For the text-containing cell, return its midpoint in [x, y] coordinate format. 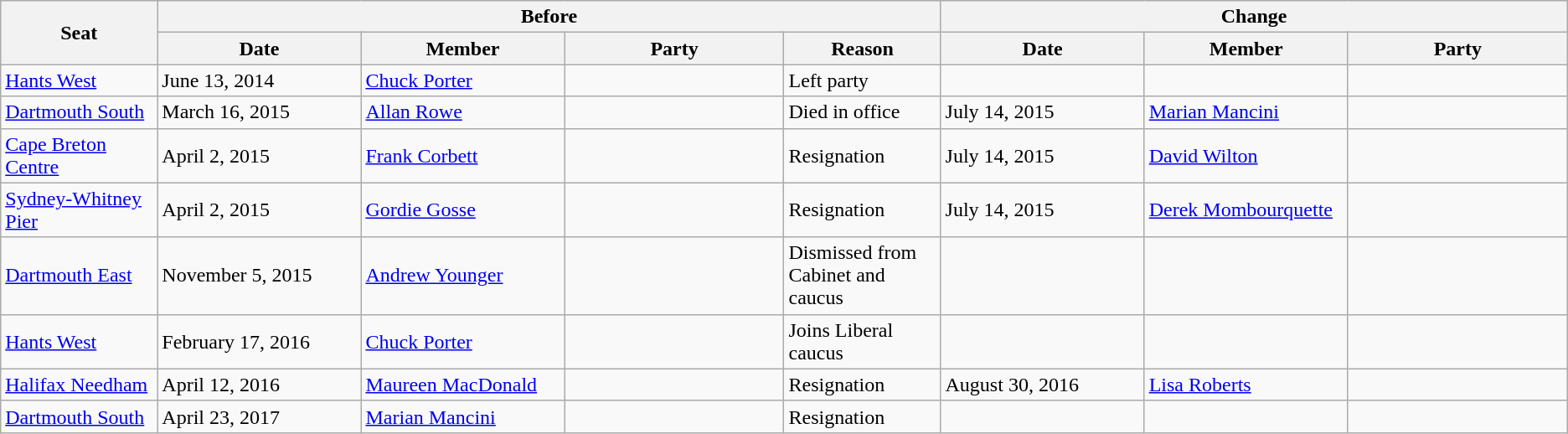
Before [549, 17]
Died in office [863, 112]
April 12, 2016 [260, 385]
Dismissed from Cabinet and caucus [863, 276]
June 13, 2014 [260, 80]
Joins Liberal caucus [863, 342]
November 5, 2015 [260, 276]
February 17, 2016 [260, 342]
Gordie Gosse [462, 209]
Halifax Needham [79, 385]
Change [1254, 17]
Sydney-Whitney Pier [79, 209]
Maureen MacDonald [462, 385]
Andrew Younger [462, 276]
Reason [863, 49]
August 30, 2016 [1042, 385]
Allan Rowe [462, 112]
Lisa Roberts [1246, 385]
Seat [79, 33]
Derek Mombourquette [1246, 209]
David Wilton [1246, 156]
March 16, 2015 [260, 112]
Dartmouth East [79, 276]
April 23, 2017 [260, 416]
Frank Corbett [462, 156]
Cape Breton Centre [79, 156]
Left party [863, 80]
